Search for the cell housing the specified text and yield its [X, Y] center coordinate. 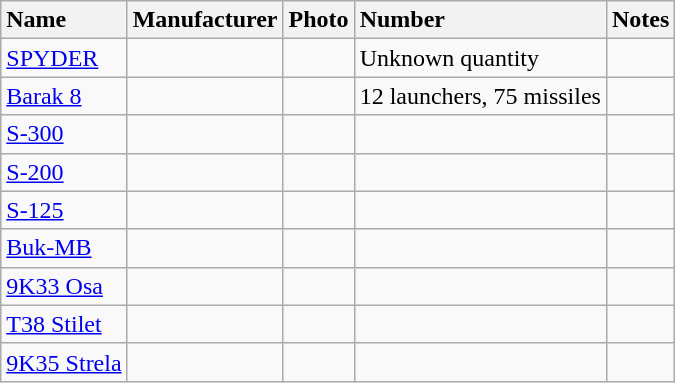
Photo [318, 20]
Manufacturer [205, 20]
Notes [640, 20]
S-300 [64, 134]
9K33 Osa [64, 286]
Barak 8 [64, 96]
Number [480, 20]
S-200 [64, 172]
T38 Stilet [64, 324]
12 launchers, 75 missiles [480, 96]
SPYDER [64, 58]
Name [64, 20]
Unknown quantity [480, 58]
S-125 [64, 210]
9K35 Strela [64, 362]
Buk-MB [64, 248]
